Extract the (X, Y) coordinate from the center of the cell holding the provided text.  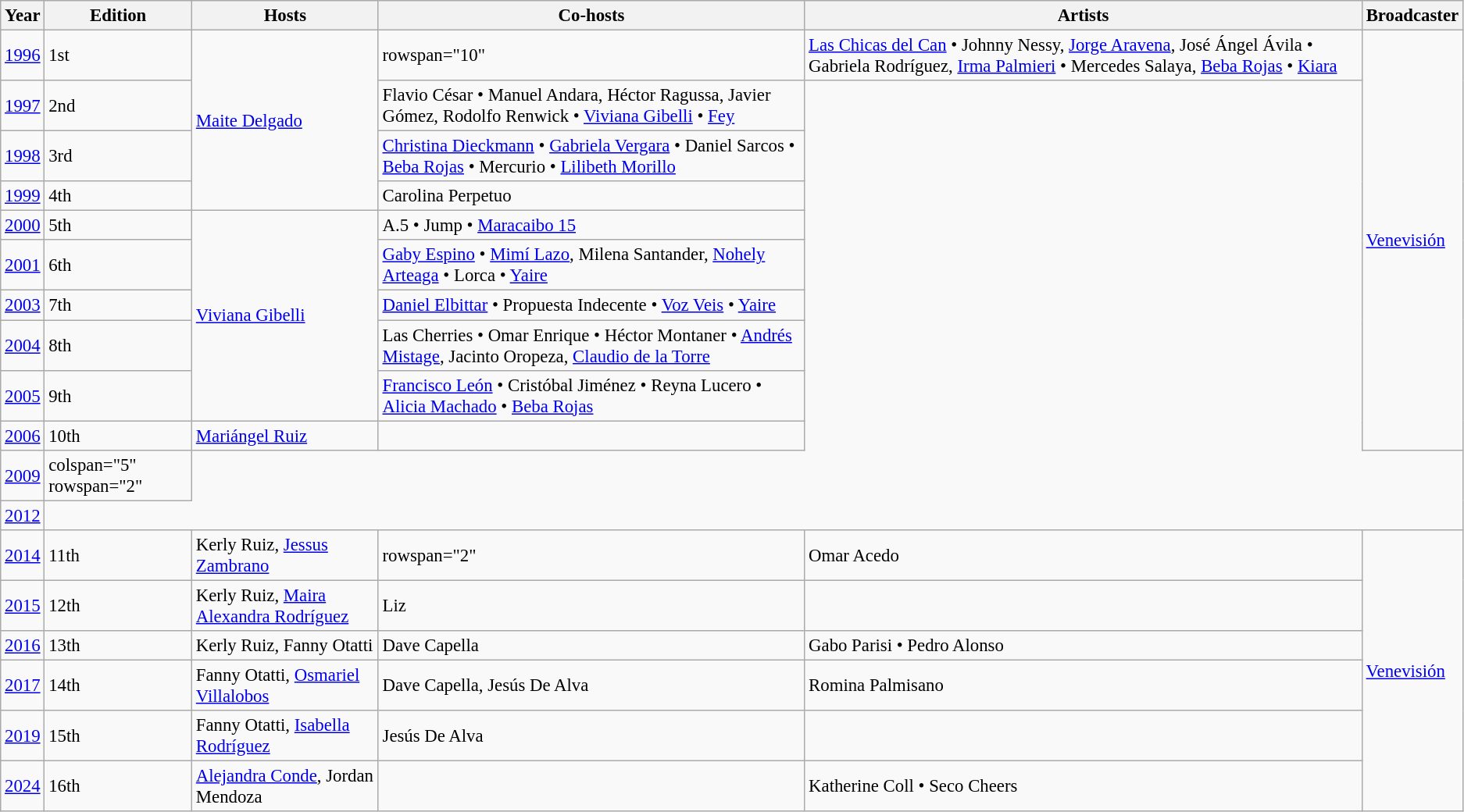
Dave Capella (591, 646)
4th (119, 196)
Dave Capella, Jesús De Alva (591, 686)
Gabo Parisi • Pedro Alonso (1084, 646)
15th (119, 735)
Jesús De Alva (591, 735)
1999 (23, 196)
2017 (23, 686)
Alejandra Conde, Jordan Mendoza (286, 787)
2nd (119, 106)
2005 (23, 395)
Romina Palmisano (1084, 686)
13th (119, 646)
12th (119, 606)
9th (119, 395)
Carolina Perpetuo (591, 196)
rowspan="2" (591, 556)
Katherine Coll • Seco Cheers (1084, 787)
2014 (23, 556)
16th (119, 787)
2024 (23, 787)
rowspan="10" (591, 56)
colspan="5" rowspan="2" (119, 475)
2012 (23, 515)
Year (23, 16)
2006 (23, 436)
1st (119, 56)
Las Cherries • Omar Enrique • Héctor Montaner • Andrés Mistage, Jacinto Oropeza, Claudio de la Torre (591, 345)
3rd (119, 156)
2004 (23, 345)
Omar Acedo (1084, 556)
Daniel Elbittar • Propuesta Indecente • Voz Veis • Yaire (591, 305)
2000 (23, 226)
10th (119, 436)
Hosts (286, 16)
14th (119, 686)
Co-hosts (591, 16)
5th (119, 226)
Liz (591, 606)
8th (119, 345)
Las Chicas del Can • Johnny Nessy, Jorge Aravena, José Ángel Ávila • Gabriela Rodríguez, Irma Palmieri • Mercedes Salaya, Beba Rojas • Kiara (1084, 56)
Gaby Espino • Mimí Lazo, Milena Santander, Nohely Arteaga • Lorca • Yaire (591, 265)
1996 (23, 56)
11th (119, 556)
1997 (23, 106)
1998 (23, 156)
2001 (23, 265)
2003 (23, 305)
7th (119, 305)
A.5 • Jump • Maracaibo 15 (591, 226)
Kerly Ruiz, Maira Alexandra Rodríguez (286, 606)
Fanny Otatti, Osmariel Villalobos (286, 686)
Artists (1084, 16)
Flavio César • Manuel Andara, Héctor Ragussa, Javier Gómez, Rodolfo Renwick • Viviana Gibelli • Fey (591, 106)
Viviana Gibelli (286, 315)
Francisco León • Cristóbal Jiménez • Reyna Lucero • Alicia Machado • Beba Rojas (591, 395)
Fanny Otatti, Isabella Rodríguez (286, 735)
Maite Delgado (286, 120)
2019 (23, 735)
2015 (23, 606)
2016 (23, 646)
Kerly Ruiz, Fanny Otatti (286, 646)
Christina Dieckmann • Gabriela Vergara • Daniel Sarcos • Beba Rojas • Mercurio • Lilibeth Morillo (591, 156)
2009 (23, 475)
Broadcaster (1412, 16)
Edition (119, 16)
6th (119, 265)
Mariángel Ruiz (286, 436)
Kerly Ruiz, Jessus Zambrano (286, 556)
